Identify which cell holds the provided text, then report its [x, y] central coordinate. 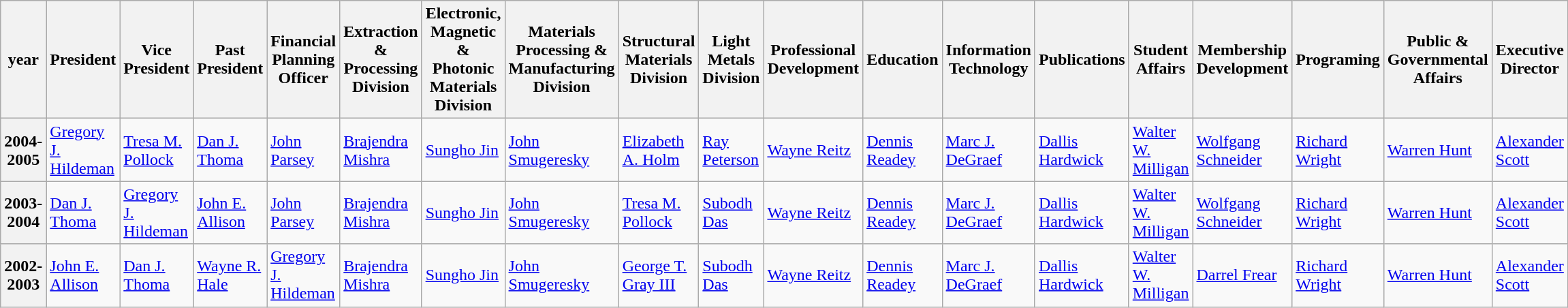
George T. Gray III [659, 275]
Electronic, Magnetic & Photonic Materials Division [463, 60]
President [83, 60]
Publications [1082, 60]
Executive Director [1530, 60]
Membership Development [1242, 60]
Darrel Frear [1242, 275]
Professional Development [813, 60]
2003-2004 [23, 213]
Education [903, 60]
Student Affairs [1161, 60]
Extraction & Processing Division [381, 60]
Light Metals Division [732, 60]
2004-2005 [23, 150]
Financial Planning Officer [304, 60]
Wayne R. Hale [230, 275]
Programing [1338, 60]
2002-2003 [23, 275]
year [23, 60]
Ray Peterson [732, 150]
Vice President [157, 60]
Elizabeth A. Holm [659, 150]
Information Technology [988, 60]
Materials Processing & Manufacturing Division [561, 60]
Public & Governmental Affairs [1437, 60]
Structural Materials Division [659, 60]
Past President [230, 60]
